Capture the cell that displays the provided text and extract its [X, Y] central coordinate. 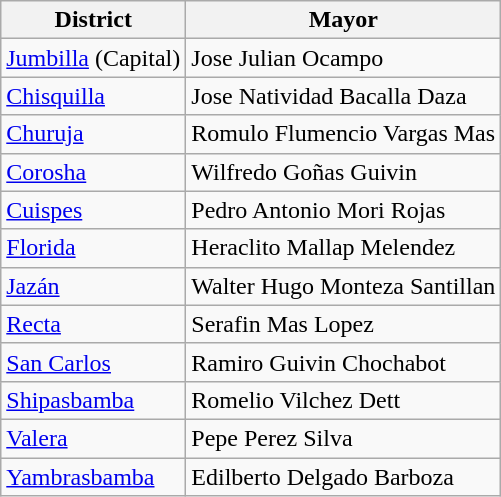
Valera [94, 438]
Jose Julian Ocampo [344, 58]
Ramiro Guivin Chochabot [344, 362]
Chisquilla [94, 96]
Jazán [94, 286]
Romulo Flumencio Vargas Mas [344, 134]
Florida [94, 248]
Pepe Perez Silva [344, 438]
Walter Hugo Monteza Santillan [344, 286]
Serafin Mas Lopez [344, 324]
Corosha [94, 172]
Recta [94, 324]
Jose Natividad Bacalla Daza [344, 96]
Wilfredo Goñas Guivin [344, 172]
Mayor [344, 20]
District [94, 20]
Shipasbamba [94, 400]
Jumbilla (Capital) [94, 58]
Cuispes [94, 210]
Pedro Antonio Mori Rojas [344, 210]
Romelio Vilchez Dett [344, 400]
Yambrasbamba [94, 477]
Edilberto Delgado Barboza [344, 477]
San Carlos [94, 362]
Heraclito Mallap Melendez [344, 248]
Churuja [94, 134]
